Return the [X, Y] coordinate for the center point of the cell that contains the specified text.  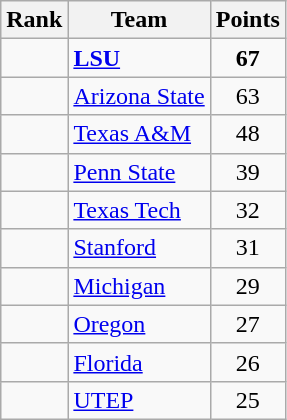
Michigan [139, 286]
UTEP [139, 400]
Texas A&M [139, 134]
Texas Tech [139, 210]
32 [248, 210]
48 [248, 134]
31 [248, 248]
Penn State [139, 172]
Rank [34, 20]
63 [248, 96]
LSU [139, 58]
26 [248, 362]
29 [248, 286]
67 [248, 58]
Arizona State [139, 96]
27 [248, 324]
Florida [139, 362]
Oregon [139, 324]
Team [139, 20]
25 [248, 400]
39 [248, 172]
Points [248, 20]
Stanford [139, 248]
